Extract the [x, y] coordinate from the center of the cell holding the provided text.  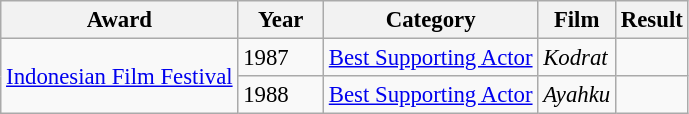
Kodrat [577, 58]
Award [120, 20]
1987 [281, 58]
Ayahku [577, 95]
1988 [281, 95]
Result [652, 20]
Indonesian Film Festival [120, 76]
Film [577, 20]
Year [281, 20]
Category [430, 20]
